Return the (x, y) coordinate for the center point of the cell that contains the specified text.  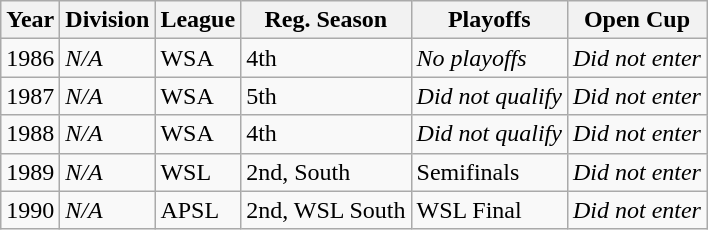
1986 (30, 58)
WSL Final (489, 210)
1988 (30, 134)
Year (30, 20)
1987 (30, 96)
APSL (198, 210)
2nd, WSL South (326, 210)
1989 (30, 172)
Reg. Season (326, 20)
5th (326, 96)
Playoffs (489, 20)
WSL (198, 172)
Open Cup (636, 20)
Division (108, 20)
League (198, 20)
1990 (30, 210)
No playoffs (489, 58)
Semifinals (489, 172)
2nd, South (326, 172)
